Extract the (X, Y) coordinate from the center of the cell holding the provided text.  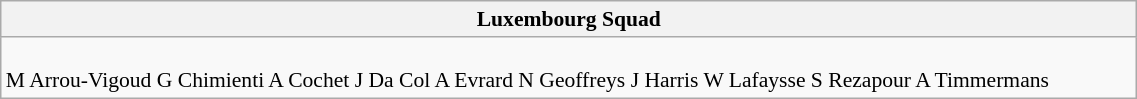
M Arrou-Vigoud G Chimienti A Cochet J Da Col A Evrard N Geoffreys J Harris W Lafaysse S Rezapour A Timmermans (569, 68)
Luxembourg Squad (569, 19)
